Locate the cell with the specified text and output its [X, Y] center coordinate. 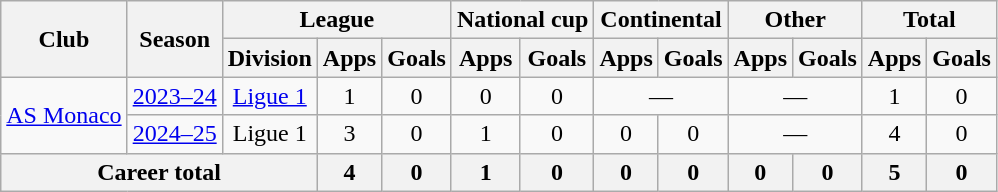
National cup [522, 20]
Season [174, 39]
Club [64, 39]
Total [929, 20]
Career total [160, 172]
Continental [661, 20]
2024–25 [174, 134]
League [336, 20]
3 [349, 134]
Other [795, 20]
Division [270, 58]
AS Monaco [64, 115]
2023–24 [174, 96]
5 [894, 172]
